From the cell containing the given text, extract its center point as (x, y) coordinate. 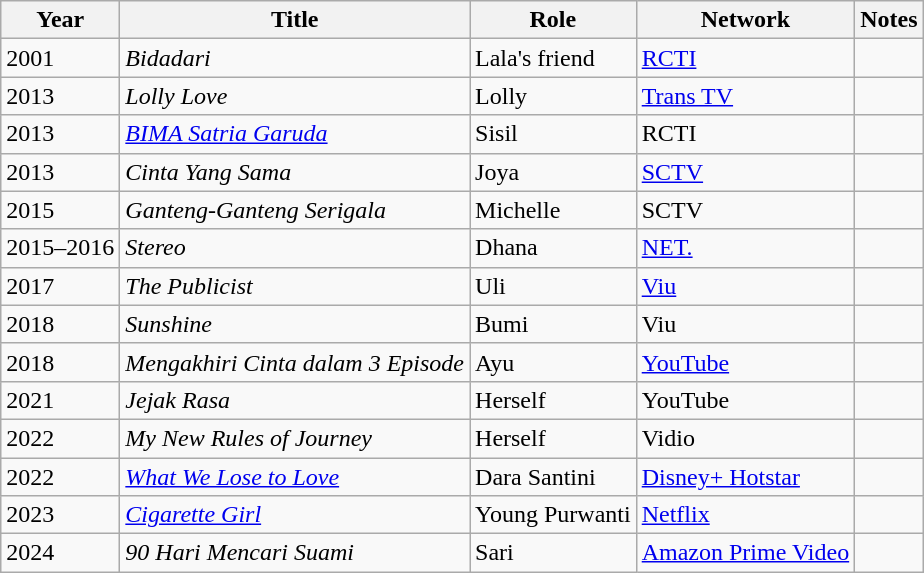
2001 (60, 58)
Mengakhiri Cinta dalam 3 Episode (295, 362)
Young Purwanti (554, 515)
Uli (554, 286)
90 Hari Mencari Suami (295, 553)
Cinta Yang Sama (295, 172)
Joya (554, 172)
Dhana (554, 248)
Bidadari (295, 58)
2024 (60, 553)
Sisil (554, 134)
What We Lose to Love (295, 477)
2015 (60, 210)
Bumi (554, 324)
Cigarette Girl (295, 515)
Michelle (554, 210)
Title (295, 20)
Notes (889, 20)
Disney+ Hotstar (745, 477)
Role (554, 20)
Sari (554, 553)
Trans TV (745, 96)
NET. (745, 248)
Lolly Love (295, 96)
2017 (60, 286)
2015–2016 (60, 248)
Year (60, 20)
Sunshine (295, 324)
Network (745, 20)
Jejak Rasa (295, 400)
Ganteng-Ganteng Serigala (295, 210)
Netflix (745, 515)
Lala's friend (554, 58)
Stereo (295, 248)
Amazon Prime Video (745, 553)
The Publicist (295, 286)
2023 (60, 515)
Dara Santini (554, 477)
Ayu (554, 362)
Vidio (745, 438)
Lolly (554, 96)
My New Rules of Journey (295, 438)
BIMA Satria Garuda (295, 134)
2021 (60, 400)
